Return (X, Y) of the center of cell containing provided text 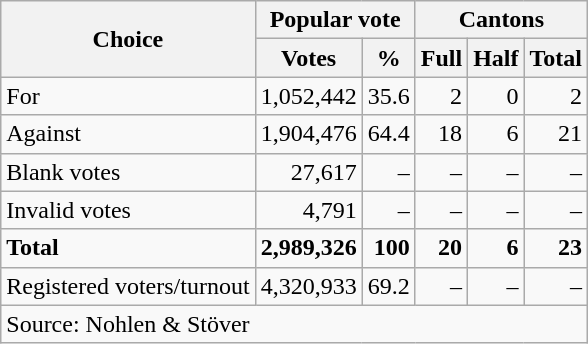
Popular vote (335, 20)
35.6 (388, 96)
4,791 (308, 210)
Blank votes (128, 172)
Source: Nohlen & Stöver (294, 324)
0 (496, 96)
Choice (128, 39)
Votes (308, 58)
Half (496, 58)
18 (441, 134)
1,052,442 (308, 96)
69.2 (388, 286)
Cantons (501, 20)
1,904,476 (308, 134)
27,617 (308, 172)
21 (556, 134)
64.4 (388, 134)
Full (441, 58)
Against (128, 134)
2,989,326 (308, 248)
4,320,933 (308, 286)
100 (388, 248)
Registered voters/turnout (128, 286)
23 (556, 248)
For (128, 96)
20 (441, 248)
% (388, 58)
Invalid votes (128, 210)
